Determine the [x, y] coordinate at the center of the cell enclosing the given text.  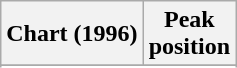
Peakposition [189, 34]
Chart (1996) [72, 34]
